Pinpoint the cell where the given text exists, returning its [x, y] midpoint coordinate. 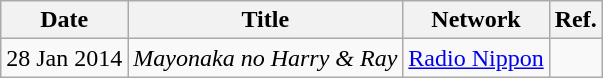
Ref. [576, 20]
28 Jan 2014 [64, 58]
Title [266, 20]
Mayonaka no Harry & Ray [266, 58]
Radio Nippon [476, 58]
Network [476, 20]
Date [64, 20]
